Return [x, y] of the center of cell containing provided text 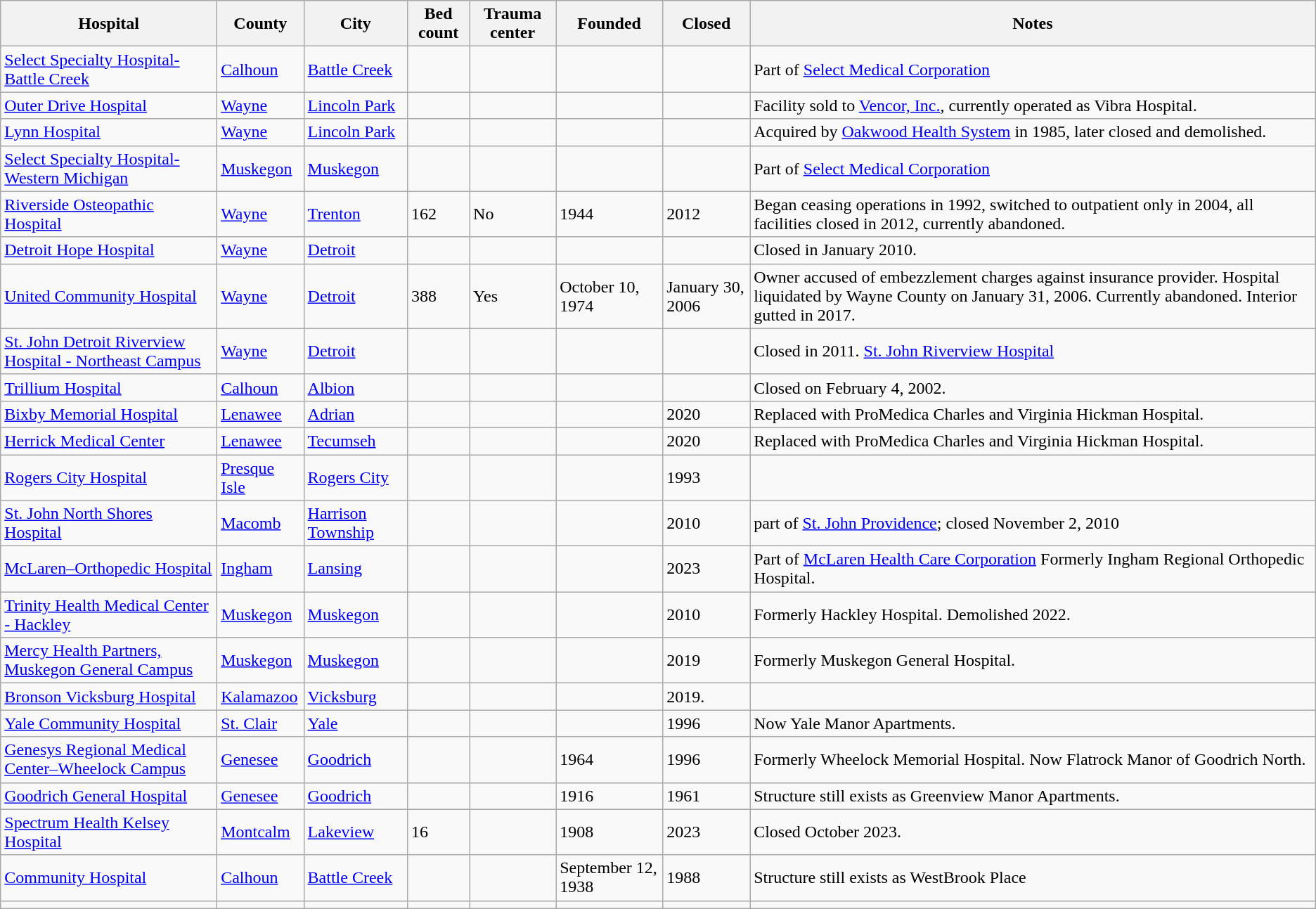
162 [439, 214]
Bed count [439, 24]
Yale Community Hospital [109, 723]
Now Yale Manor Apartments. [1033, 723]
January 30, 2006 [707, 296]
Closed [707, 24]
1988 [707, 877]
Trinity Health Medical Center - Hackley [109, 614]
Acquired by Oakwood Health System in 1985, later closed and demolished. [1033, 132]
Formerly Wheelock Memorial Hospital. Now Flatrock Manor of Goodrich North. [1033, 759]
Rogers City Hospital [109, 477]
St. John North Shores Hospital [109, 523]
September 12, 1938 [609, 877]
Yes [513, 296]
Harrison Township [356, 523]
Notes [1033, 24]
Closed in 2011. St. John Riverview Hospital [1033, 352]
2019 [707, 661]
Detroit Hope Hospital [109, 250]
Mercy Health Partners, Muskegon General Campus [109, 661]
Closed October 2023. [1033, 832]
2019. [707, 697]
Outer Drive Hospital [109, 105]
Formerly Muskegon General Hospital. [1033, 661]
Montcalm [260, 832]
Part of McLaren Health Care Corporation Formerly Ingham Regional Orthopedic Hospital. [1033, 569]
Community Hospital [109, 877]
Began ceasing operations in 1992, switched to outpatient only in 2004, all facilities closed in 2012, currently abandoned. [1033, 214]
Ingham [260, 569]
Rogers City [356, 477]
October 10, 1974 [609, 296]
McLaren–Orthopedic Hospital [109, 569]
2012 [707, 214]
Founded [609, 24]
Facility sold to Vencor, Inc., currently operated as Vibra Hospital. [1033, 105]
Trenton [356, 214]
Kalamazoo [260, 697]
County [260, 24]
Albion [356, 387]
Genesys Regional Medical Center–Wheelock Campus [109, 759]
Formerly Hackley Hospital. Demolished 2022. [1033, 614]
Goodrich General Hospital [109, 796]
Lakeview [356, 832]
Adrian [356, 414]
388 [439, 296]
St. Clair [260, 723]
Trauma center [513, 24]
1908 [609, 832]
Spectrum Health Kelsey Hospital [109, 832]
1916 [609, 796]
Bronson Vicksburg Hospital [109, 697]
Select Specialty Hospital-Western Michigan [109, 169]
Presque Isle [260, 477]
1961 [707, 796]
Herrick Medical Center [109, 441]
1964 [609, 759]
Structure still exists as WestBrook Place [1033, 877]
16 [439, 832]
Select Specialty Hospital-Battle Creek [109, 69]
United Community Hospital [109, 296]
1944 [609, 214]
Closed in January 2010. [1033, 250]
Hospital [109, 24]
Vicksburg [356, 697]
Trillium Hospital [109, 387]
No [513, 214]
Closed on February 4, 2002. [1033, 387]
1993 [707, 477]
Yale [356, 723]
Lansing [356, 569]
Structure still exists as Greenview Manor Apartments. [1033, 796]
part of St. John Providence; closed November 2, 2010 [1033, 523]
Bixby Memorial Hospital [109, 414]
Tecumseh [356, 441]
City [356, 24]
St. John Detroit Riverview Hospital - Northeast Campus [109, 352]
Lynn Hospital [109, 132]
Macomb [260, 523]
Riverside Osteopathic Hospital [109, 214]
